Find where the given text appears and provide that cell's center as (x, y) coordinate. 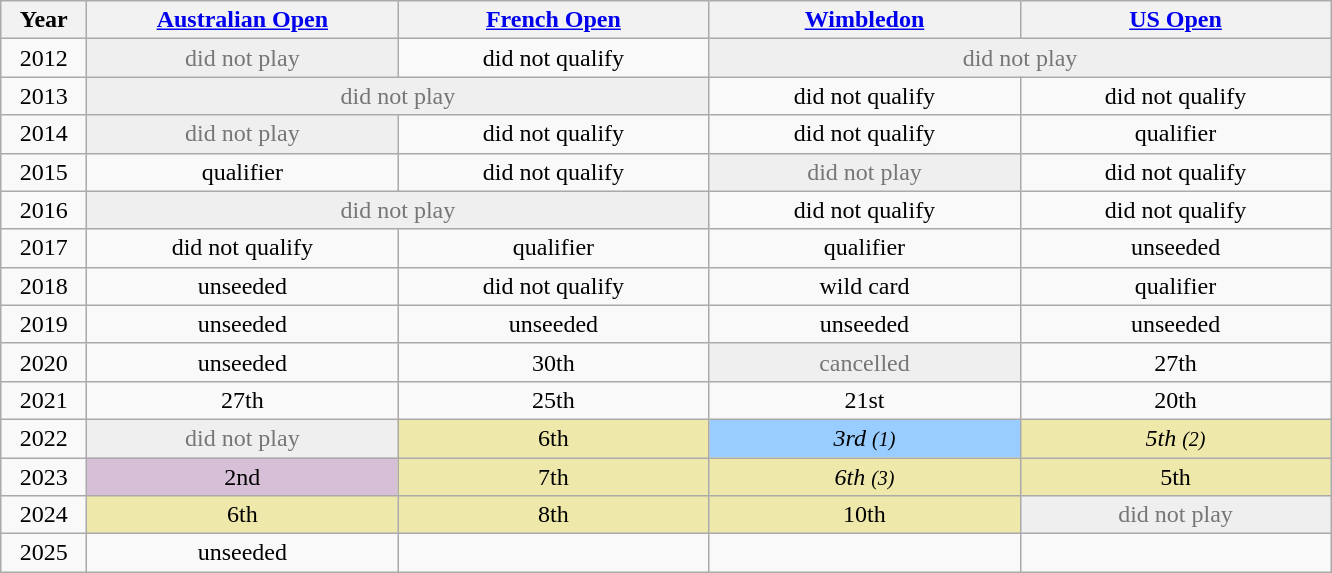
3rd (1) (864, 438)
21st (864, 400)
2012 (44, 58)
Australian Open (242, 20)
US Open (1176, 20)
30th (554, 362)
2023 (44, 477)
2018 (44, 286)
2019 (44, 324)
2017 (44, 248)
Wimbledon (864, 20)
20th (1176, 400)
Year (44, 20)
5th (2) (1176, 438)
2021 (44, 400)
cancelled (864, 362)
2020 (44, 362)
5th (1176, 477)
2014 (44, 134)
2016 (44, 210)
25th (554, 400)
2013 (44, 96)
2025 (44, 553)
2nd (242, 477)
French Open (554, 20)
7th (554, 477)
2024 (44, 515)
6th (3) (864, 477)
2022 (44, 438)
2015 (44, 172)
wild card (864, 286)
10th (864, 515)
8th (554, 515)
